Find where the given text appears and provide that cell's center as [x, y] coordinate. 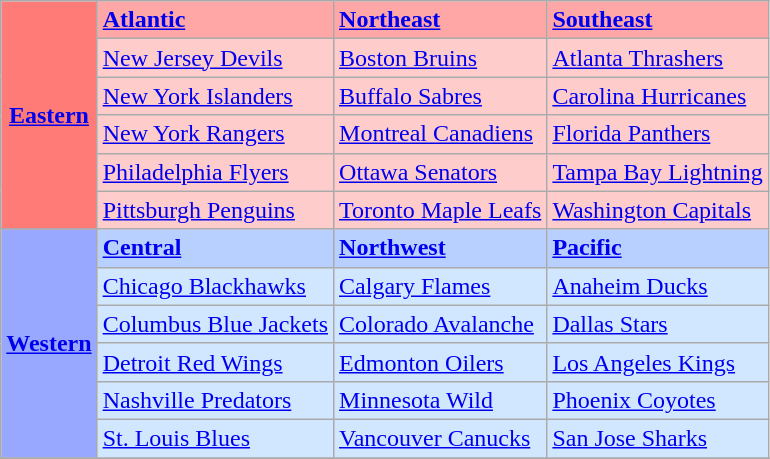
Florida Panthers [658, 134]
St. Louis Blues [215, 438]
Ottawa Senators [440, 172]
Colorado Avalanche [440, 324]
Tampa Bay Lightning [658, 172]
San Jose Sharks [658, 438]
Chicago Blackhawks [215, 286]
Pittsburgh Penguins [215, 210]
Vancouver Canucks [440, 438]
Edmonton Oilers [440, 362]
Central [215, 248]
Los Angeles Kings [658, 362]
Eastern [49, 115]
Toronto Maple Leafs [440, 210]
New York Islanders [215, 96]
Atlantic [215, 20]
Western [49, 343]
Minnesota Wild [440, 400]
Northeast [440, 20]
Calgary Flames [440, 286]
Northwest [440, 248]
Phoenix Coyotes [658, 400]
Buffalo Sabres [440, 96]
Southeast [658, 20]
Washington Capitals [658, 210]
Carolina Hurricanes [658, 96]
Philadelphia Flyers [215, 172]
New Jersey Devils [215, 58]
Anaheim Ducks [658, 286]
Dallas Stars [658, 324]
New York Rangers [215, 134]
Nashville Predators [215, 400]
Montreal Canadiens [440, 134]
Columbus Blue Jackets [215, 324]
Detroit Red Wings [215, 362]
Pacific [658, 248]
Boston Bruins [440, 58]
Atlanta Thrashers [658, 58]
